Find where the given text appears and provide that cell's center as (X, Y) coordinate. 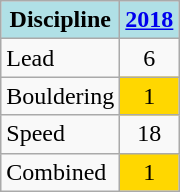
Bouldering (60, 96)
Discipline (60, 20)
Combined (60, 172)
6 (150, 58)
2018 (150, 20)
Speed (60, 134)
Lead (60, 58)
18 (150, 134)
